Determine the (x, y) coordinate at the center of the cell enclosing the given text.  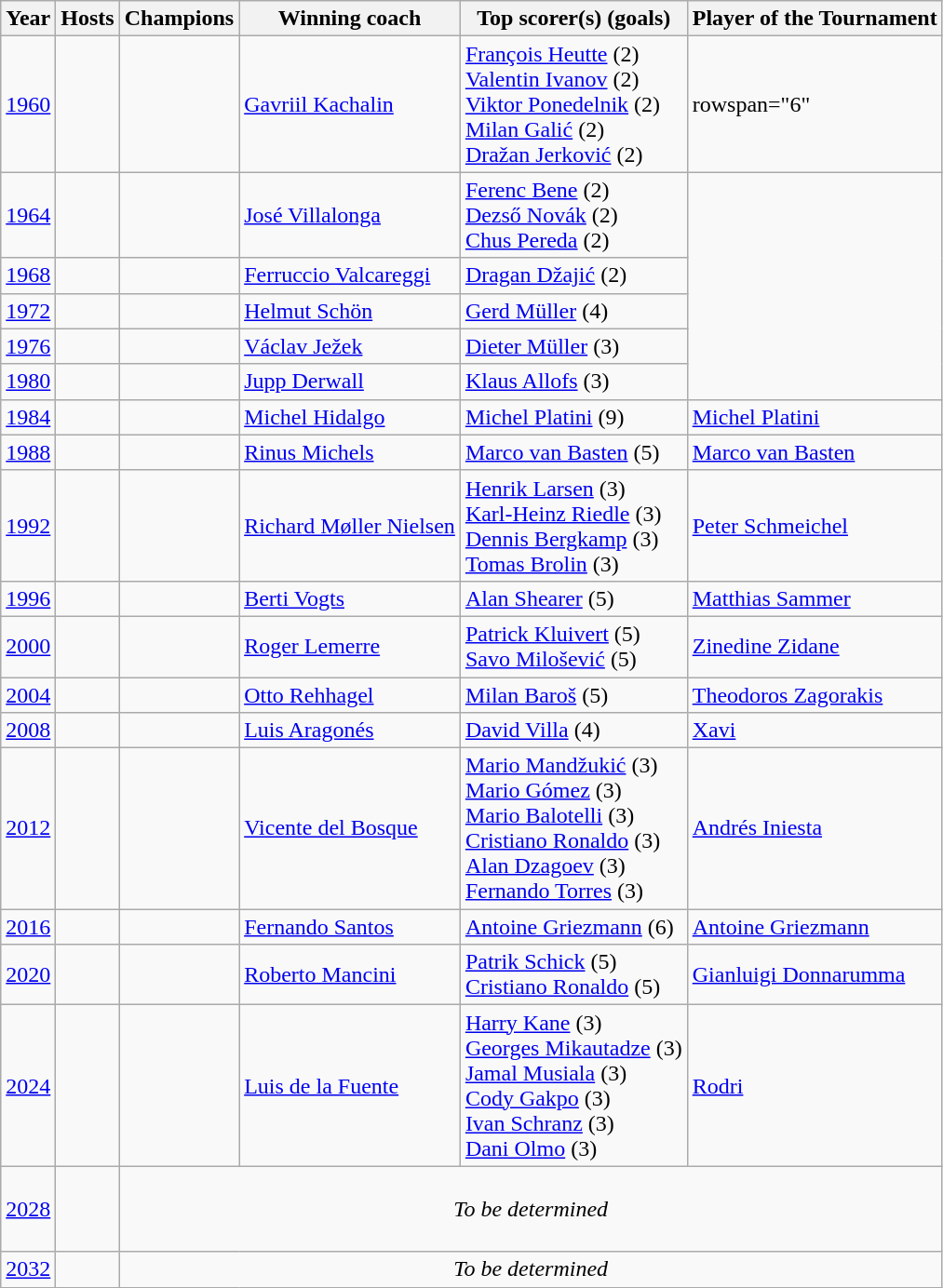
1988 (28, 452)
Champions (179, 19)
François Heutte (2) Valentin Ivanov (2) Viktor Ponedelnik (2) Milan Galić (2) Dražan Jerković (2) (573, 104)
Ferruccio Valcareggi (350, 275)
2028 (28, 1209)
1960 (28, 104)
Theodoros Zagorakis (815, 695)
Antoine Griezmann (815, 927)
Luis Aragonés (350, 731)
Marco van Basten (5) (573, 452)
1992 (28, 525)
Michel Platini (9) (573, 417)
Mario Mandžukić (3) Mario Gómez (3) Mario Balotelli (3) Cristiano Ronaldo (3) Alan Dzagoev (3) Fernando Torres (3) (573, 828)
Gavriil Kachalin (350, 104)
Roberto Mancini (350, 975)
Helmut Schön (350, 311)
2004 (28, 695)
Berti Vogts (350, 598)
Top scorer(s) (goals) (573, 19)
Luis de la Fuente (350, 1085)
Player of the Tournament (815, 19)
rowspan="6" (815, 104)
David Villa (4) (573, 731)
1980 (28, 382)
Winning coach (350, 19)
Alan Shearer (5) (573, 598)
Rodri (815, 1085)
Dragan Džajić (2) (573, 275)
Henrik Larsen (3) Karl-Heinz Riedle (3) Dennis Bergkamp (3) Tomas Brolin (3) (573, 525)
Year (28, 19)
José Villalonga (350, 215)
Rinus Michels (350, 452)
Richard Møller Nielsen (350, 525)
2008 (28, 731)
2020 (28, 975)
1976 (28, 346)
Harry Kane (3) Georges Mikautadze (3) Jamal Musiala (3) Cody Gakpo (3) Ivan Schranz (3) Dani Olmo (3) (573, 1085)
Dieter Müller (3) (573, 346)
Ferenc Bene (2) Dezső Novák (2) Chus Pereda (2) (573, 215)
Patrik Schick (5) Cristiano Ronaldo (5) (573, 975)
Peter Schmeichel (815, 525)
Antoine Griezmann (6) (573, 927)
Andrés Iniesta (815, 828)
1972 (28, 311)
Jupp Derwall (350, 382)
Marco van Basten (815, 452)
Gianluigi Donnarumma (815, 975)
Roger Lemerre (350, 646)
1964 (28, 215)
Patrick Kluivert (5) Savo Milošević (5) (573, 646)
Klaus Allofs (3) (573, 382)
Xavi (815, 731)
2024 (28, 1085)
Fernando Santos (350, 927)
2016 (28, 927)
1996 (28, 598)
1984 (28, 417)
Zinedine Zidane (815, 646)
Vicente del Bosque (350, 828)
2000 (28, 646)
Václav Ježek (350, 346)
Matthias Sammer (815, 598)
Otto Rehhagel (350, 695)
1968 (28, 275)
Gerd Müller (4) (573, 311)
Hosts (88, 19)
Michel Platini (815, 417)
2032 (28, 1269)
2012 (28, 828)
Milan Baroš (5) (573, 695)
Michel Hidalgo (350, 417)
